For the text-containing cell, return its midpoint in (X, Y) coordinate format. 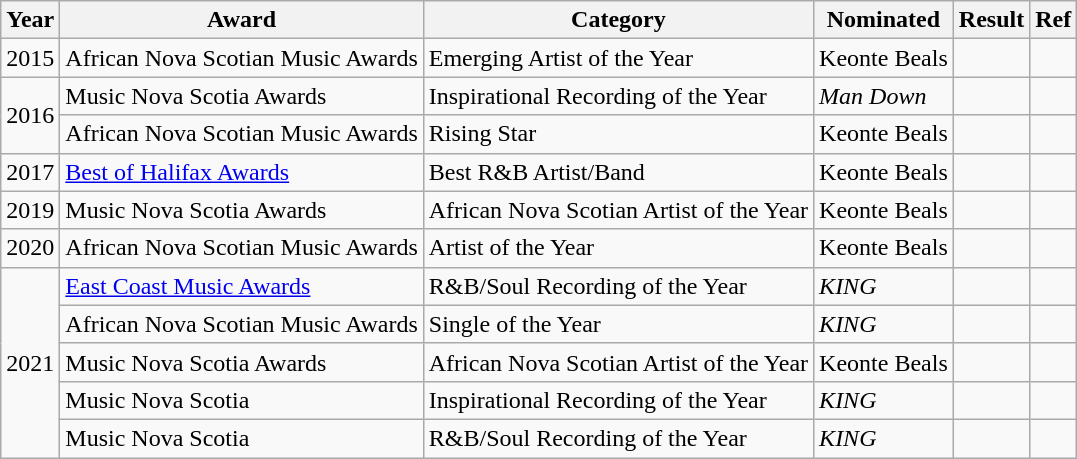
Award (242, 20)
Nominated (884, 20)
Result (991, 20)
Best R&B Artist/Band (618, 172)
Emerging Artist of the Year (618, 58)
Single of the Year (618, 324)
Rising Star (618, 134)
Year (30, 20)
Artist of the Year (618, 248)
2021 (30, 362)
2016 (30, 115)
Category (618, 20)
East Coast Music Awards (242, 286)
2019 (30, 210)
Ref (1054, 20)
Man Down (884, 96)
2015 (30, 58)
2017 (30, 172)
Best of Halifax Awards (242, 172)
2020 (30, 248)
